Provide the (X, Y) coordinate of the cell's center where the given text is located.  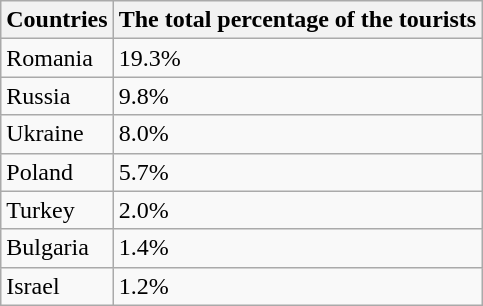
5.7% (298, 172)
Bulgaria (57, 248)
1.4% (298, 248)
Poland (57, 172)
Israel (57, 286)
2.0% (298, 210)
Ukraine (57, 134)
8.0% (298, 134)
Romania (57, 58)
Countries (57, 20)
Turkey (57, 210)
9.8% (298, 96)
19.3% (298, 58)
The total percentage of the tourists (298, 20)
Russia (57, 96)
1.2% (298, 286)
